Return the (X, Y) coordinate for the center point of the cell that contains the specified text.  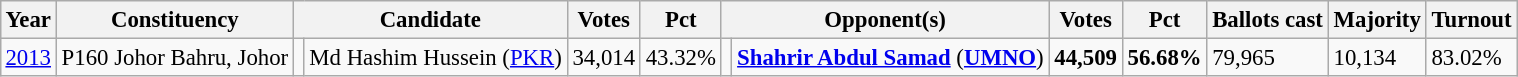
Opponent(s) (885, 20)
2013 (28, 57)
Ballots cast (1268, 20)
P160 Johor Bahru, Johor (174, 57)
34,014 (604, 57)
Shahrir Abdul Samad (UMNO) (890, 57)
43.32% (680, 57)
56.68% (1164, 57)
Candidate (430, 20)
Md Hashim Hussein (PKR) (436, 57)
83.02% (1472, 57)
Turnout (1472, 20)
Majority (1377, 20)
44,509 (1086, 57)
Year (28, 20)
79,965 (1268, 57)
Constituency (174, 20)
10,134 (1377, 57)
